Determine the (X, Y) coordinate at the center of the cell enclosing the given text.  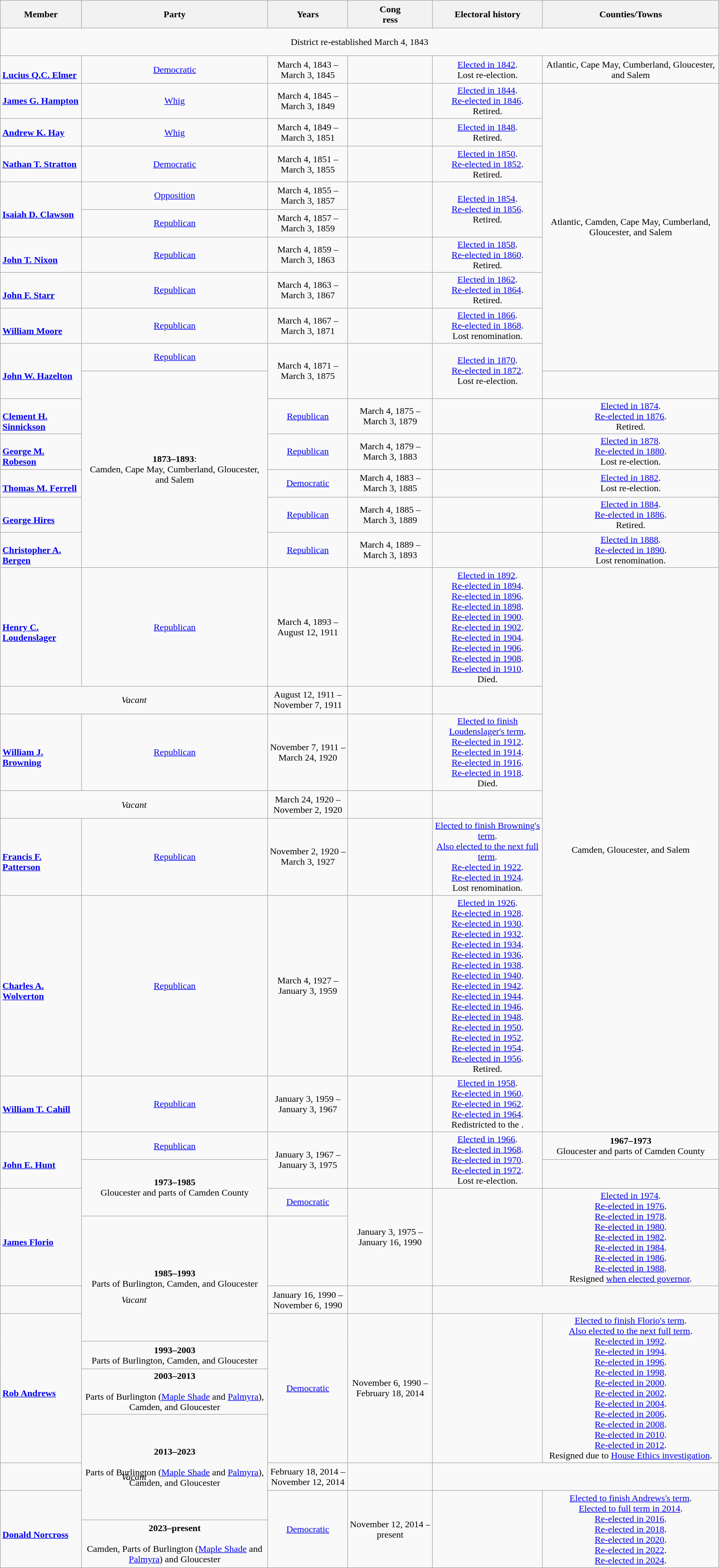
District re-established March 4, 1843 (359, 42)
Electoral history (488, 14)
Congress (390, 14)
William J. Browning (41, 752)
Elected in 1882.Lost re-election. (631, 483)
James Florio (41, 1237)
March 4, 1843 –March 3, 1845 (308, 70)
Elected to finish Browning's term.Also elected to the next full term.Re-elected in 1922.Re-elected in 1924.Lost renomination. (488, 857)
March 4, 1927 –January 3, 1959 (308, 986)
March 4, 1849 –March 3, 1851 (308, 133)
March 4, 1857 –March 3, 1859 (308, 223)
Francis F. Patterson (41, 857)
Member (41, 14)
March 4, 1851 –March 3, 1855 (308, 164)
Elected in 1966.Re-elected in 1968.Re-elected in 1970.Re-elected in 1972.Lost re-election. (488, 1160)
August 12, 1911 –November 7, 1911 (308, 700)
January 16, 1990 –November 6, 1990 (308, 1300)
William T. Cahill (41, 1104)
Atlantic, Cape May, Cumberland, Gloucester, and Salem (631, 70)
Elected in 1850.Re-elected in 1852.Retired. (488, 164)
1993–2003Parts of Burlington, Camden, and Gloucester (174, 1355)
Party (174, 14)
Elected in 1854.Re-elected in 1856.Retired. (488, 209)
William Moore (41, 326)
Elected in 1866.Re-elected in 1868.Lost renomination. (488, 326)
Elected in 1848.Retired. (488, 133)
John W. Hazelton (41, 371)
March 4, 1867 –March 3, 1871 (308, 326)
Elected in 1958.Re-elected in 1960.Re-elected in 1962.Re-elected in 1964.Redistricted to the . (488, 1104)
Rob Andrews (41, 1388)
Opposition (174, 196)
March 4, 1883 –March 3, 1885 (390, 483)
1973–1985Gloucester and parts of Camden County (174, 1188)
John T. Nixon (41, 255)
March 4, 1859 –March 3, 1863 (308, 255)
Years (308, 14)
Andrew K. Hay (41, 133)
January 3, 1967 –January 3, 1975 (308, 1160)
Henry C. Loudenslager (41, 627)
March 24, 1920 –November 2, 1920 (308, 804)
Donald Norcross (41, 1529)
Elected to finish Loudenslager's term.Re-elected in 1912.Re-elected in 1914.Re-elected in 1916.Re-elected in 1918.Died. (488, 752)
March 4, 1879 –March 3, 1883 (390, 452)
Nathan T. Stratton (41, 164)
Elected in 1878.Re-elected in 1880.Lost re-election. (631, 452)
2003–2013Parts of Burlington (Maple Shade and Palmyra), Camden, and Gloucester (174, 1392)
1967–1973Gloucester and parts of Camden County (631, 1146)
James G. Hampton (41, 101)
November 6, 1990 –February 18, 2014 (390, 1388)
Counties/Towns (631, 14)
Elected in 1844.Re-elected in 1846.Retired. (488, 101)
John F. Starr (41, 290)
1985–1993Parts of Burlington, Camden, and Gloucester (174, 1279)
Elected in 1888.Re-elected in 1890.Lost renomination. (631, 550)
March 4, 1863 –March 3, 1867 (308, 290)
Elected in 1874.Re-elected in 1876.Retired. (631, 416)
2023–presentCamden, Parts of Burlington (Maple Shade and Palmyra) and Gloucester (174, 1543)
2013–2023Parts of Burlington (Maple Shade and Palmyra), Camden, and Gloucester (174, 1467)
George M. Robeson (41, 452)
January 3, 1975 –January 16, 1990 (390, 1237)
November 12, 2014 –present (390, 1529)
George Hires (41, 515)
November 7, 1911 –March 24, 1920 (308, 752)
John E. Hunt (41, 1160)
January 3, 1959 –January 3, 1967 (308, 1104)
Charles A. Wolverton (41, 986)
Camden, Gloucester, and Salem (631, 850)
Christopher A. Bergen (41, 550)
Atlantic, Camden, Cape May, Cumberland, Gloucester, and Salem (631, 227)
Elected in 1858.Re-elected in 1860.Retired. (488, 255)
Elected in 1884.Re-elected in 1886.Retired. (631, 515)
March 4, 1885 –March 3, 1889 (390, 515)
Clement H. Sinnickson (41, 416)
March 4, 1845 –March 3, 1849 (308, 101)
Elected in 1870.Re-elected in 1872.Lost re-election. (488, 371)
1873–1893:Camden, Cape May, Cumberland, Gloucester, and Salem (174, 469)
Elected in 1842.Lost re-election. (488, 70)
March 4, 1889 –March 3, 1893 (390, 550)
Elected in 1862.Re-elected in 1864.Retired. (488, 290)
February 18, 2014 –November 12, 2014 (308, 1477)
March 4, 1871 –March 3, 1875 (308, 371)
Lucius Q.C. Elmer (41, 70)
March 4, 1875 –March 3, 1879 (390, 416)
Isaiah D. Clawson (41, 209)
March 4, 1855 –March 3, 1857 (308, 196)
November 2, 1920 –March 3, 1927 (308, 857)
March 4, 1893 –August 12, 1911 (308, 627)
Thomas M. Ferrell (41, 483)
